Locate the cell with the specified text and output its (x, y) center coordinate. 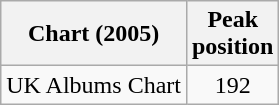
Chart (2005) (94, 34)
Peakposition (232, 34)
UK Albums Chart (94, 85)
192 (232, 85)
